Pinpoint the cell where the given text exists, returning its (x, y) midpoint coordinate. 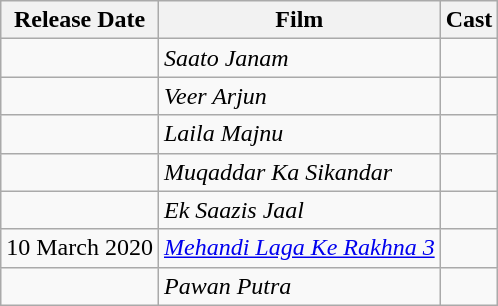
Ek Saazis Jaal (299, 210)
Saato Janam (299, 58)
Veer Arjun (299, 96)
Cast (469, 20)
Film (299, 20)
Mehandi Laga Ke Rakhna 3 (299, 248)
10 March 2020 (80, 248)
Muqaddar Ka Sikandar (299, 172)
Laila Majnu (299, 134)
Release Date (80, 20)
Pawan Putra (299, 286)
